Determine the (x, y) coordinate at the center of the cell enclosing the given text.  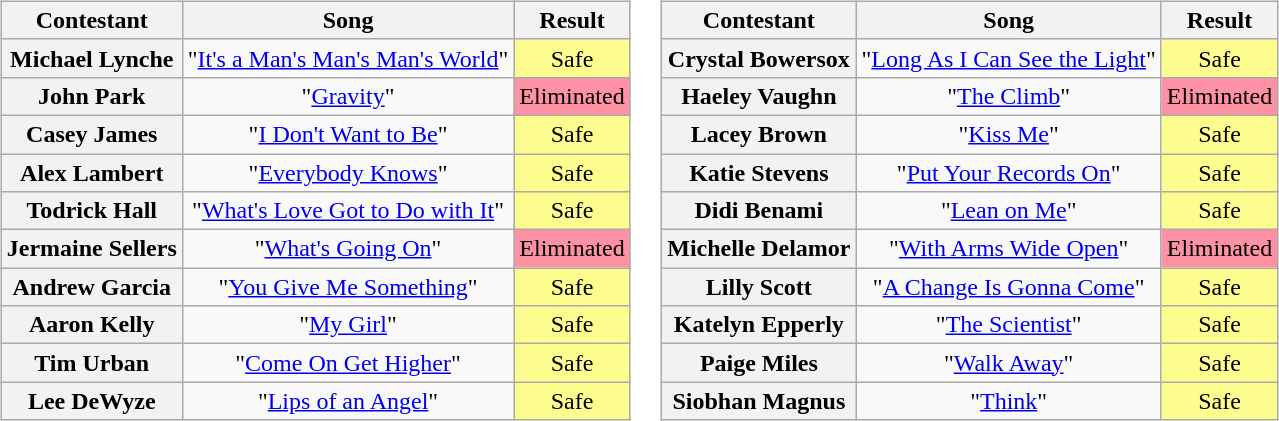
Casey James (92, 134)
"Kiss Me" (1008, 134)
"Lips of an Angel" (348, 401)
"Think" (1008, 401)
John Park (92, 96)
Lacey Brown (759, 134)
Crystal Bowersox (759, 58)
"The Climb" (1008, 96)
"A Change Is Gonna Come" (1008, 287)
Didi Benami (759, 211)
"My Girl" (348, 325)
"Gravity" (348, 96)
Lilly Scott (759, 287)
Paige Miles (759, 363)
Aaron Kelly (92, 325)
"With Arms Wide Open" (1008, 249)
Tim Urban (92, 363)
"Walk Away" (1008, 363)
"I Don't Want to Be" (348, 134)
Andrew Garcia (92, 287)
Michael Lynche (92, 58)
"Put Your Records On" (1008, 173)
"Lean on Me" (1008, 211)
"It's a Man's Man's Man's World" (348, 58)
Alex Lambert (92, 173)
Katelyn Epperly (759, 325)
Lee DeWyze (92, 401)
Michelle Delamor (759, 249)
"What's Going On" (348, 249)
"What's Love Got to Do with It" (348, 211)
"Long As I Can See the Light" (1008, 58)
Katie Stevens (759, 173)
"Everybody Knows" (348, 173)
Todrick Hall (92, 211)
Haeley Vaughn (759, 96)
Jermaine Sellers (92, 249)
"Come On Get Higher" (348, 363)
"The Scientist" (1008, 325)
"You Give Me Something" (348, 287)
Siobhan Magnus (759, 401)
